For the text-containing cell, return its midpoint in (x, y) coordinate format. 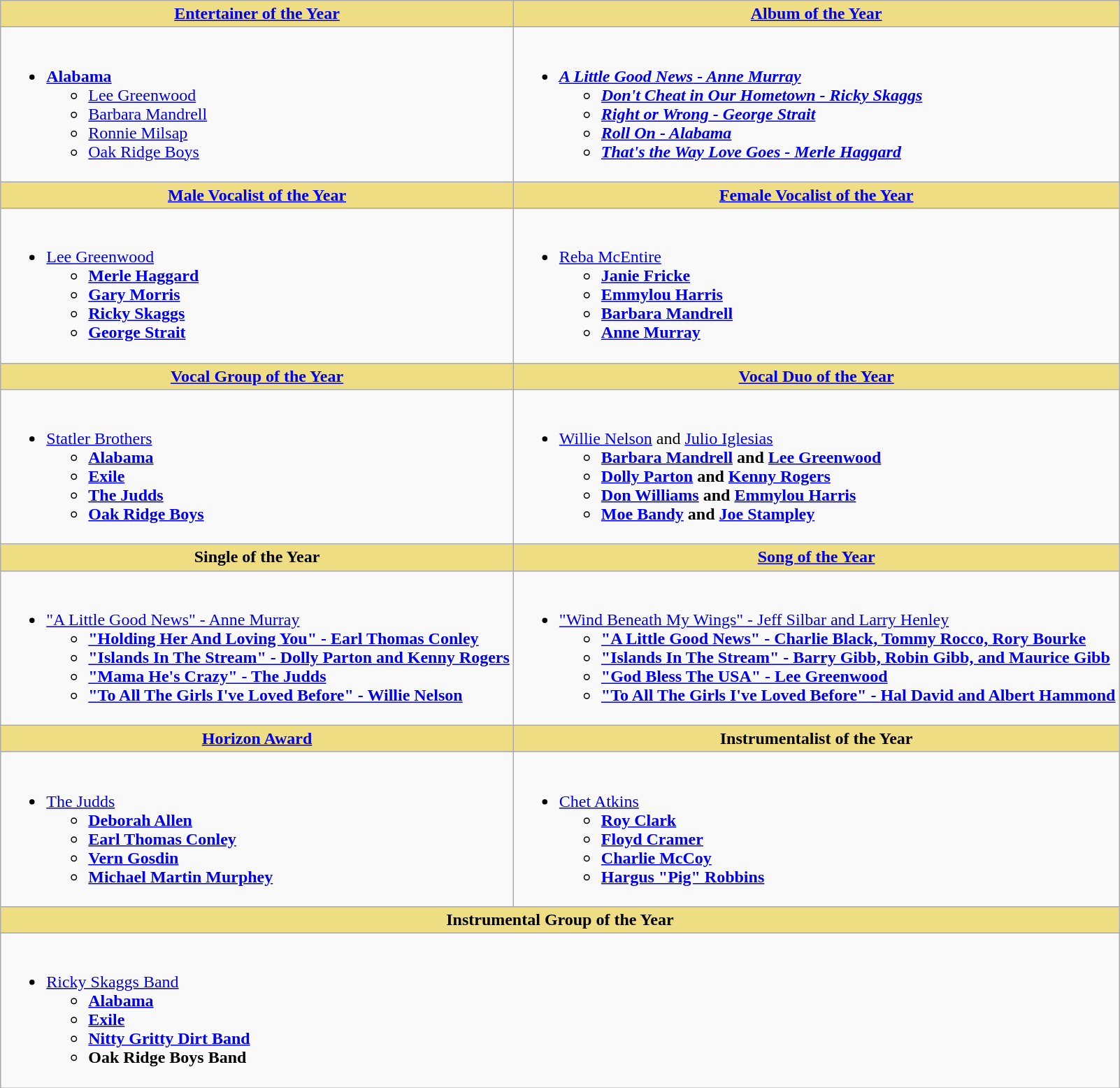
Chet AtkinsRoy ClarkFloyd CramerCharlie McCoyHargus "Pig" Robbins (817, 829)
AlabamaLee GreenwoodBarbara MandrellRonnie MilsapOak Ridge Boys (257, 105)
Vocal Group of the Year (257, 376)
Reba McEntireJanie FrickeEmmylou HarrisBarbara MandrellAnne Murray (817, 285)
The JuddsDeborah AllenEarl Thomas ConleyVern GosdinMichael Martin Murphey (257, 829)
Vocal Duo of the Year (817, 376)
Album of the Year (817, 14)
Female Vocalist of the Year (817, 195)
Instrumentalist of the Year (817, 738)
Single of the Year (257, 557)
Instrumental Group of the Year (560, 919)
Male Vocalist of the Year (257, 195)
Ricky Skaggs BandAlabamaExileNitty Gritty Dirt BandOak Ridge Boys Band (560, 1010)
Statler BrothersAlabamaExileThe JuddsOak Ridge Boys (257, 467)
Lee GreenwoodMerle HaggardGary MorrisRicky SkaggsGeorge Strait (257, 285)
Song of the Year (817, 557)
Entertainer of the Year (257, 14)
Horizon Award (257, 738)
